From the cell containing the given text, extract its center point as [x, y] coordinate. 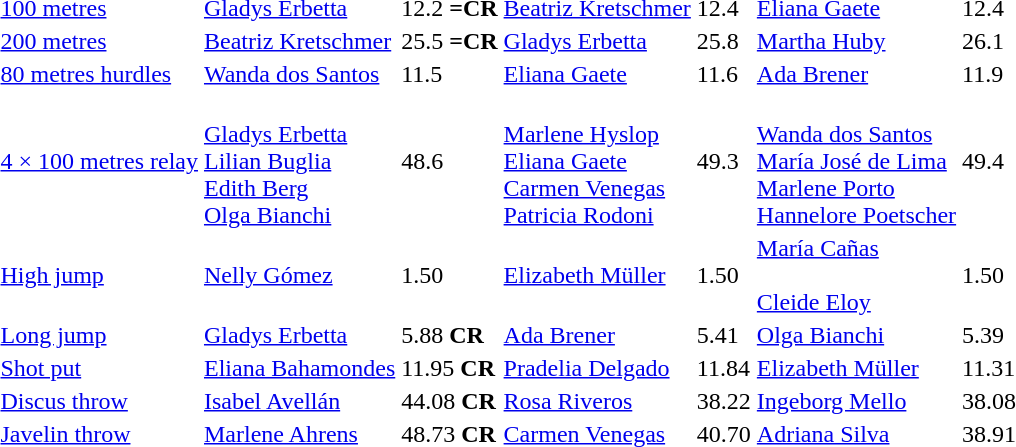
Pradelia Delgado [597, 368]
Beatriz Kretschmer [299, 41]
11.6 [724, 74]
Marlene HyslopEliana GaeteCarmen VenegasPatricia Rodoni [597, 161]
5.41 [724, 335]
Eliana Bahamondes [299, 368]
Isabel Avellán [299, 401]
44.08 CR [450, 401]
Ingeborg Mello [856, 401]
25.5 =CR [450, 41]
Olga Bianchi [856, 335]
49.3 [724, 161]
25.8 [724, 41]
Wanda dos Santos [299, 74]
Wanda dos SantosMaría José de LimaMarlene PortoHannelore Poetscher [856, 161]
Rosa Riveros [597, 401]
Martha Huby [856, 41]
María Cañas Cleide Eloy [856, 275]
11.5 [450, 74]
48.6 [450, 161]
5.88 CR [450, 335]
11.84 [724, 368]
Nelly Gómez [299, 275]
Eliana Gaete [597, 74]
38.22 [724, 401]
11.95 CR [450, 368]
Gladys ErbettaLilian BugliaEdith BergOlga Bianchi [299, 161]
